Detect which cell encompasses the target text, then output its (X, Y) center coordinate. 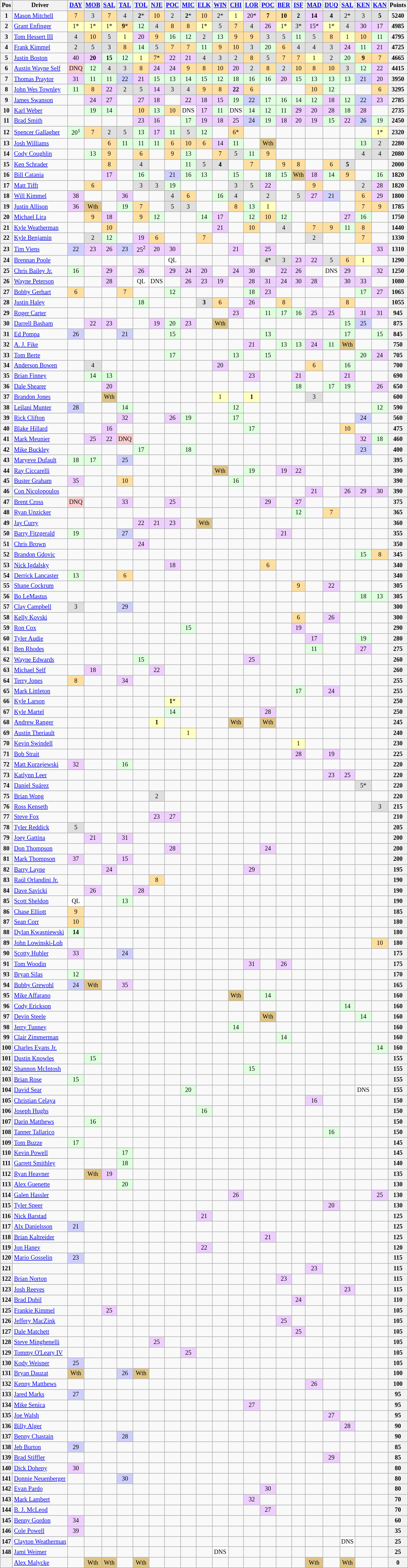
57 (7, 607)
Steve Minghenelli (40, 1342)
55 (7, 586)
73 (7, 775)
Bryan Dauzat (40, 1373)
Ken Schrader (40, 165)
280 (398, 639)
LOR (252, 5)
245 (398, 723)
Dick Doheny (40, 1468)
Tommy O'Leary IV (40, 1353)
3295 (398, 90)
1290 (398, 260)
Brian Norton (40, 1279)
50 (7, 534)
DUQ (331, 5)
61 (7, 649)
Clair Zimmerman (40, 1038)
Pos (7, 5)
Darin Matthews (40, 1122)
Dylan Kwasniewski (40, 933)
Justin Boston (40, 58)
137 (7, 1436)
127 (7, 1332)
Alex Guenette (40, 1185)
99 (7, 1038)
165 (398, 985)
Steve Fox (40, 817)
590 (398, 408)
3950 (398, 79)
Andrew Ranger (40, 723)
Alx Danielsson (40, 1227)
148 (7, 1552)
David Sear (40, 1090)
109 (7, 1142)
Ray Ciccarelli (40, 471)
Mark Meunier (40, 439)
Bo LeMastus (40, 597)
Brennan Poole (40, 260)
Brian Rose (40, 1079)
84 (7, 891)
Blake Hillard (40, 429)
103 (7, 1079)
69 (7, 733)
Chris Bailey Jr. (40, 271)
Katlynn Leer (40, 775)
Bobby Gerhart (40, 292)
1065 (398, 292)
1310 (398, 249)
83 (7, 880)
Clay Campbell (40, 607)
123 (7, 1290)
42 (7, 449)
72 (7, 765)
Mike Buckley (40, 449)
Scotty Hubler (40, 954)
845 (398, 334)
4* (268, 260)
Spencer Gallagher (40, 132)
Cody Erickson (40, 1006)
CHI (236, 5)
Bryan Silas (40, 974)
146 (7, 1531)
81 (7, 859)
117 (7, 1227)
4795 (398, 37)
ISF (299, 5)
67 (7, 712)
2735 (398, 110)
Joseph Hughs (40, 1111)
87 (7, 922)
Don Thompson (40, 848)
79 (7, 838)
107 (7, 1122)
Barry Fitzgerald (40, 534)
170 (398, 974)
43 (7, 460)
560 (398, 418)
Grant Enfinger (40, 27)
Jay Curry (40, 523)
460 (398, 439)
101 (7, 1059)
225 (398, 754)
Brandon Gdovic (40, 554)
44 (7, 471)
116 (7, 1216)
Darrell Basham (40, 323)
Tom Hessert III (40, 37)
Shane Cockrum (40, 586)
4985 (398, 27)
Shannon McIntosh (40, 1069)
113 (7, 1185)
Mike Senica (40, 1405)
48 (7, 513)
Dave Savicki (40, 891)
Alex Malycke (40, 1563)
2280 (398, 143)
1800 (398, 196)
Maryeve Dufault (40, 460)
114 (7, 1195)
Chase Elliott (40, 911)
Nick Barstad (40, 1216)
Billy Alger (40, 1426)
Bobby Grewohl (40, 985)
Karl Weber (40, 110)
Wayne Peterson (40, 282)
Matt Tifft (40, 185)
Dale Matchett (40, 1332)
Evan Pardo (40, 1489)
Jeb Burton (40, 1447)
4665 (398, 58)
142 (7, 1489)
BER (284, 5)
Kyle Benjamin (40, 238)
82 (7, 870)
Brad Smith (40, 121)
86 (7, 911)
NJE (157, 5)
98 (7, 1027)
345 (398, 554)
93 (7, 974)
Josh Williams (40, 143)
1250 (398, 271)
66 (7, 702)
45 (7, 481)
MIC (188, 5)
71 (7, 754)
143 (7, 1499)
106 (7, 1111)
Kyle Martel (40, 712)
Mason Mitchell (40, 16)
Tyler Audie (40, 639)
15* (314, 27)
97 (7, 1017)
Ryan Unzicker (40, 513)
Dale Shearer (40, 386)
53 (7, 565)
51 (7, 544)
Jeffery MacZink (40, 1321)
KEN (363, 5)
Thomas Praytor (40, 79)
Brian Kaltreider (40, 1237)
104 (7, 1090)
89 (7, 943)
Bob Strait (40, 754)
121 (7, 1268)
136 (7, 1426)
126 (7, 1321)
Justin Allison (40, 207)
119 (7, 1248)
750 (398, 345)
A. J. Fike (40, 345)
139 (7, 1458)
705 (398, 355)
Scott Sheldon (40, 901)
Frank Kimmel (40, 48)
Joey Gattina (40, 838)
Mario Gosselin (40, 1258)
ELK (204, 5)
74 (7, 786)
215 (398, 807)
Kelly Kovski (40, 617)
Garrett Smithley (40, 1164)
Tom Buzze (40, 1142)
John Wes Townley (40, 90)
144 (7, 1510)
52 (7, 554)
112 (7, 1174)
128 (7, 1342)
365 (398, 513)
205 (398, 828)
650 (398, 386)
4725 (398, 48)
Tom Berte (40, 355)
Barry Layne (40, 870)
WIN (220, 5)
185 (398, 911)
132 (7, 1384)
7* (157, 58)
118 (7, 1237)
375 (398, 502)
Cody Coughlin (40, 154)
1080 (398, 282)
350 (398, 544)
1440 (398, 228)
Ben Rhodes (40, 649)
945 (398, 313)
3* (299, 27)
Ryan Heavner (40, 1174)
Mark Lambert (40, 1499)
Michael Self (40, 670)
134 (7, 1405)
James Swanson (40, 100)
Benny Gordon (40, 1521)
Cole Powell (40, 1531)
Donnie Neuenberger (40, 1479)
41 (7, 439)
Bill Catania (40, 175)
Raúl Orlandini Jr. (40, 880)
Frankie Kimmel (40, 1311)
Kyle Weatherman (40, 228)
133 (7, 1395)
Tanner Tallarico (40, 1132)
475 (398, 429)
Mark Littleton (40, 691)
355 (398, 534)
68 (7, 723)
64 (7, 680)
Con Nicolopoulos (40, 492)
129 (7, 1353)
75 (7, 796)
2080 (398, 154)
Brian Wong (40, 796)
0 (398, 1563)
Matt Kurzejewski (40, 765)
Christian Celaya (40, 1101)
2000 (398, 165)
Points (398, 5)
Rick Clifton (40, 418)
54 (7, 576)
6* (236, 132)
78 (7, 828)
47 (7, 502)
111 (7, 1164)
Austin Wayne Self (40, 68)
Joe Walsh (40, 1416)
Michael Lira (40, 217)
Roger Carter (40, 313)
Kevin Swindell (40, 744)
Clayton Weatherman (40, 1542)
KAN (380, 5)
2320 (398, 132)
102 (7, 1069)
TAL (125, 5)
201 (76, 132)
58 (7, 617)
Chris Brown (40, 544)
Mike Affarano (40, 996)
360 (398, 523)
Galen Hassler (40, 1195)
76 (7, 807)
Daniel Suárez (40, 786)
9* (125, 27)
Benny Chastain (40, 1436)
700 (398, 366)
5240 (398, 16)
88 (7, 933)
1330 (398, 238)
56 (7, 597)
20* (252, 16)
B. J. McLeod (40, 1510)
62 (7, 660)
195 (398, 870)
147 (7, 1542)
Kody Weisner (40, 1363)
2450 (398, 121)
65 (7, 691)
91 (7, 964)
Tom Woodin (40, 964)
Charles Evans Jr. (40, 1048)
John Lowinski-Loh (40, 943)
Ross Kenseth (40, 807)
Wayne Edwards (40, 660)
Brent Cross (40, 502)
Jami Weimer (40, 1552)
Brandon Jones (40, 397)
Leilani Munter (40, 408)
Tyler Speer (40, 1205)
141 (7, 1479)
Jerry Tunney (40, 1027)
230 (398, 744)
MAD (314, 5)
Kenny Matthews (40, 1384)
395 (398, 460)
77 (7, 817)
1750 (398, 217)
275 (398, 649)
MOB (93, 5)
49 (7, 523)
1785 (398, 207)
Nick Igdalsky (40, 565)
138 (7, 1447)
Will Kimmel (40, 196)
4415 (398, 68)
Brad Dubil (40, 1300)
DAY (76, 5)
290 (398, 628)
Terry Jones (40, 680)
Sean Corr (40, 922)
Jared Marks (40, 1395)
Justin Haley (40, 303)
59 (7, 628)
400 (398, 449)
Kyle Larson (40, 702)
240 (398, 733)
Tyler Reddick (40, 828)
600 (398, 397)
124 (7, 1300)
Brad Stiffler (40, 1458)
46 (7, 492)
TOL (141, 5)
122 (7, 1279)
Josh Reeves (40, 1290)
252 (141, 249)
Austin Theriault (40, 733)
875 (398, 323)
690 (398, 376)
Brian Finney (40, 376)
96 (7, 1006)
210 (398, 817)
63 (7, 670)
108 (7, 1132)
94 (7, 985)
Devin Steele (40, 1017)
Ed Pompa (40, 334)
Tim Viens (40, 249)
Mark Thompson (40, 859)
Anderson Bowen (40, 366)
2785 (398, 100)
1055 (398, 303)
Dustin Knowles (40, 1059)
Jon Haney (40, 1248)
131 (7, 1373)
Derrick Lancaster (40, 576)
Driver (40, 5)
Buster Graham (40, 481)
Ron Cox (40, 628)
5* (363, 786)
Kevin Powell (40, 1153)
